Return the [X, Y] coordinate for the center point of the cell that contains the specified text.  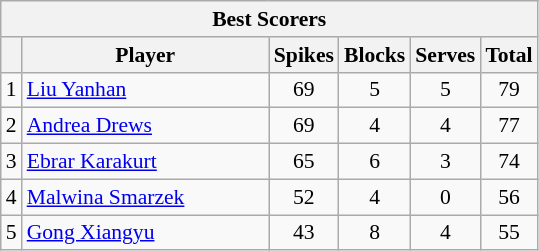
65 [304, 162]
2 [12, 126]
Ebrar Karakurt [146, 162]
79 [508, 90]
1 [12, 90]
Malwina Smarzek [146, 197]
Andrea Drews [146, 126]
43 [304, 233]
77 [508, 126]
52 [304, 197]
Spikes [304, 55]
Serves [445, 55]
Player [146, 55]
74 [508, 162]
6 [374, 162]
Blocks [374, 55]
Best Scorers [270, 19]
0 [445, 197]
55 [508, 233]
8 [374, 233]
Liu Yanhan [146, 90]
Gong Xiangyu [146, 233]
Total [508, 55]
56 [508, 197]
